Scan for the cell matching the given text and deliver its (x, y) coordinate at center. 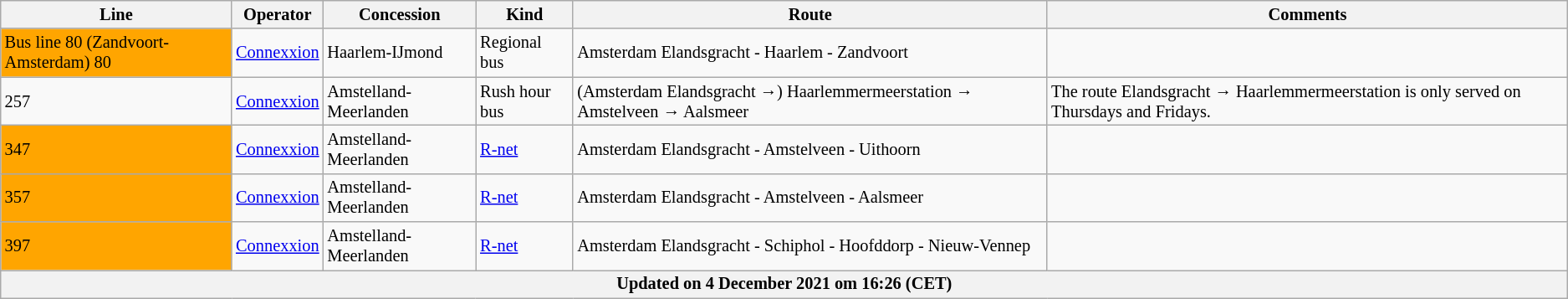
Route (810, 14)
Concession (400, 14)
Rush hour bus (524, 101)
Haarlem-IJmond (400, 53)
Line (116, 14)
347 (116, 149)
357 (116, 198)
Amsterdam Elandsgracht - Amstelveen - Aalsmeer (810, 198)
Comments (1308, 14)
397 (116, 246)
Amsterdam Elandsgracht - Schiphol - Hoofddorp - Nieuw-Vennep (810, 246)
Regional bus (524, 53)
Amsterdam Elandsgracht - Amstelveen - Uithoorn (810, 149)
Operator (278, 14)
Bus line 80 (Zandvoort-Amsterdam) 80 (116, 53)
Amsterdam Elandsgracht - Haarlem - Zandvoort (810, 53)
257 (116, 101)
Kind (524, 14)
The route Elandsgracht → Haarlemmermeerstation is only served on Thursdays and Fridays. (1308, 101)
Updated on 4 December 2021 om 16:26 (CET) (784, 284)
(Amsterdam Elandsgracht →) Haarlemmermeerstation → Amstelveen → Aalsmeer (810, 101)
